Find where the given text appears and provide that cell's center as [x, y] coordinate. 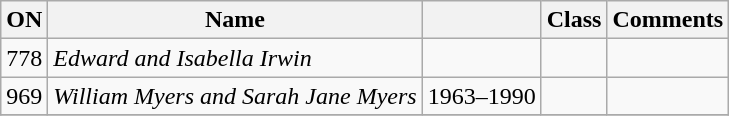
778 [24, 58]
Comments [668, 20]
Edward and Isabella Irwin [235, 58]
Name [235, 20]
969 [24, 96]
1963–1990 [482, 96]
William Myers and Sarah Jane Myers [235, 96]
Class [574, 20]
ON [24, 20]
